Capture the cell that displays the provided text and extract its [X, Y] central coordinate. 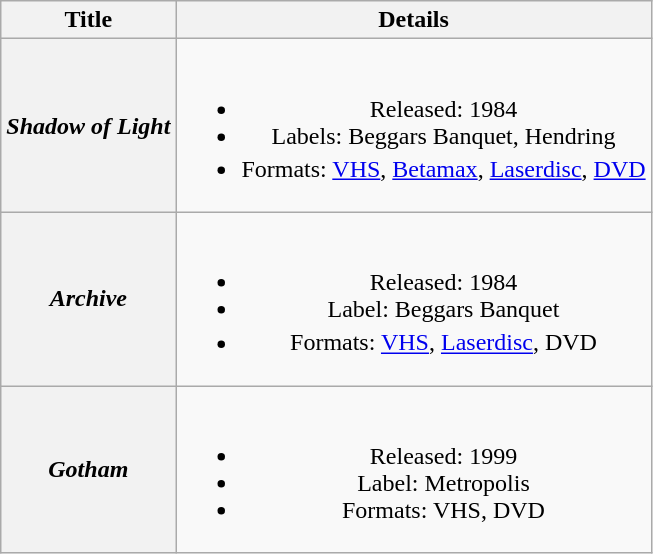
Details [414, 20]
Gotham [88, 470]
Released: 1984Label: Beggars BanquetFormats: VHS, Laserdisc, DVD [414, 299]
Archive [88, 299]
Title [88, 20]
Released: 1984Labels: Beggars Banquet, HendringFormats: VHS, Betamax, Laserdisc, DVD [414, 126]
Shadow of Light [88, 126]
Released: 1999Label: MetropolisFormats: VHS, DVD [414, 470]
